Pinpoint the cell where the given text exists, returning its [x, y] midpoint coordinate. 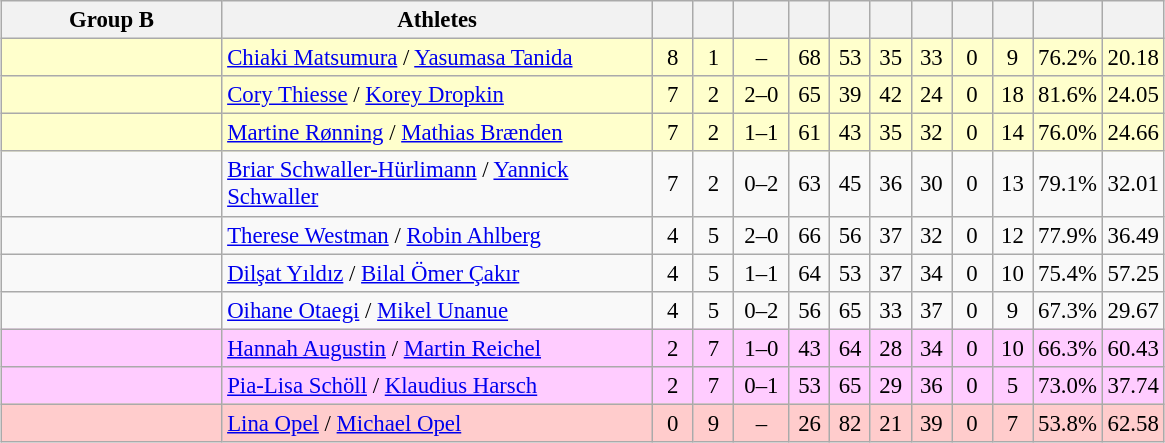
68 [810, 58]
Oihane Otaegi / Mikel Unanue [438, 310]
82 [850, 423]
26 [810, 423]
36.49 [1133, 235]
Therese Westman / Robin Ahlberg [438, 235]
18 [1012, 95]
Pia-Lisa Schöll / Klaudius Harsch [438, 385]
37.74 [1133, 385]
Hannah Augustin / Martin Reichel [438, 348]
30 [932, 184]
66.3% [1068, 348]
24.05 [1133, 95]
76.2% [1068, 58]
24 [932, 95]
8 [672, 58]
81.6% [1068, 95]
Lina Opel / Michael Opel [438, 423]
29.67 [1133, 310]
32.01 [1133, 184]
61 [810, 133]
13 [1012, 184]
45 [850, 184]
63 [810, 184]
12 [1012, 235]
21 [890, 423]
73.0% [1068, 385]
1–0 [762, 348]
Chiaki Matsumura / Yasumasa Tanida [438, 58]
28 [890, 348]
Group B [112, 20]
24.66 [1133, 133]
29 [890, 385]
Dilşat Yıldız / Bilal Ömer Çakır [438, 273]
Athletes [438, 20]
Martine Rønning / Mathias Brænden [438, 133]
66 [810, 235]
77.9% [1068, 235]
Briar Schwaller-Hürlimann / Yannick Schwaller [438, 184]
79.1% [1068, 184]
60.43 [1133, 348]
20.18 [1133, 58]
67.3% [1068, 310]
57.25 [1133, 273]
14 [1012, 133]
75.4% [1068, 273]
53.8% [1068, 423]
42 [890, 95]
76.0% [1068, 133]
Cory Thiesse / Korey Dropkin [438, 95]
1 [714, 58]
62.58 [1133, 423]
0–1 [762, 385]
